Scan for the cell matching the given text and deliver its (X, Y) coordinate at center. 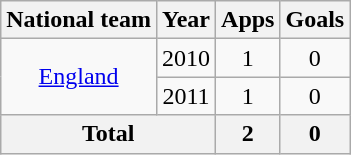
England (79, 77)
Apps (248, 20)
2011 (186, 96)
Goals (315, 20)
Total (108, 134)
2 (248, 134)
2010 (186, 58)
National team (79, 20)
Year (186, 20)
